Extract the (x, y) coordinate from the center of the cell holding the provided text.  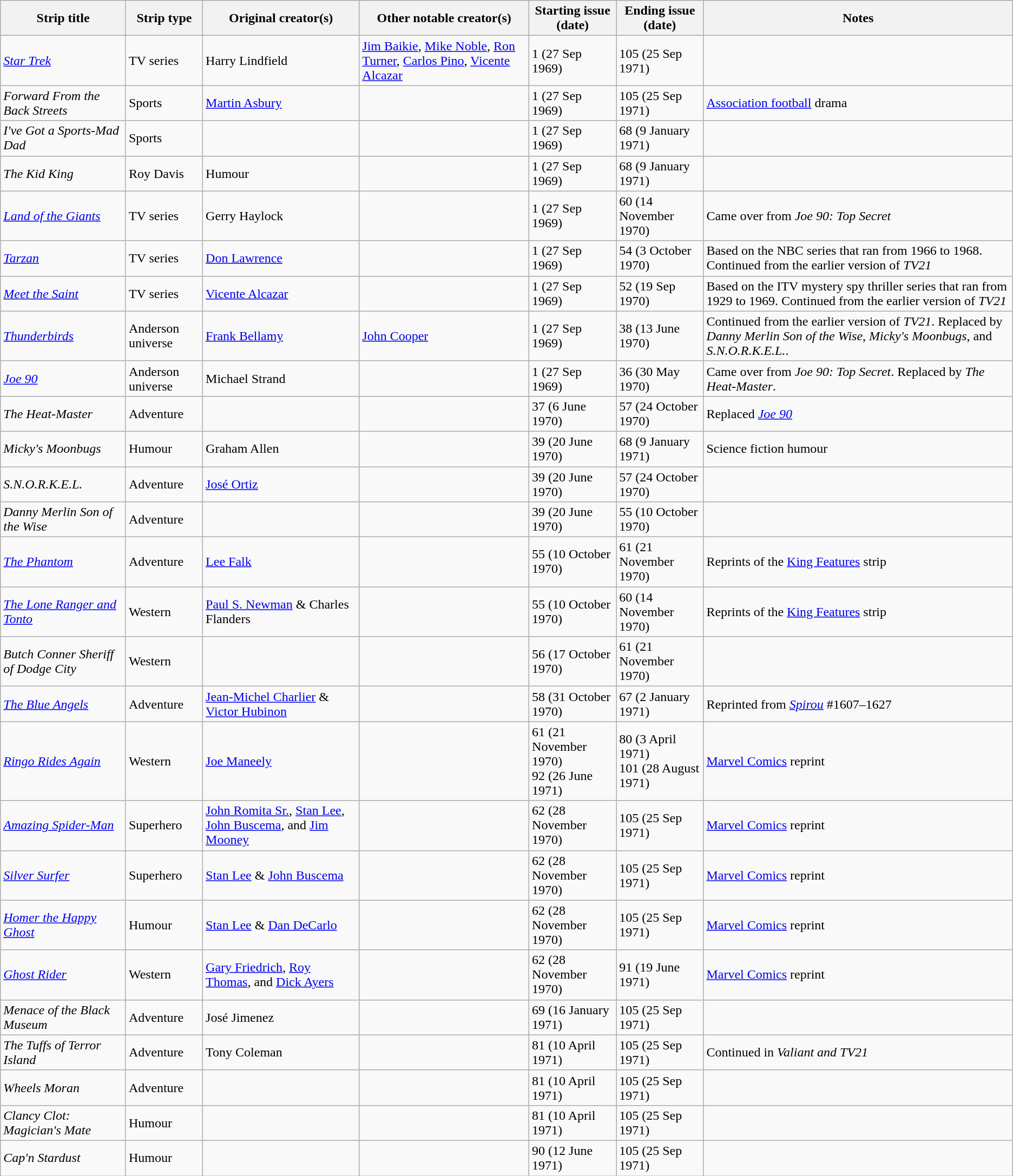
Butch Conner Sheriff of Dodge City (63, 662)
Joe Maneely (281, 761)
José Ortiz (281, 484)
Thunderbirds (63, 336)
Strip title (63, 18)
S.N.O.R.K.E.L. (63, 484)
Jim Baikie, Mike Noble, Ron Turner, Carlos Pino, Vicente Alcazar (444, 61)
56 (17 October 1970) (573, 662)
Based on the NBC series that ran from 1966 to 1968. Continued from the earlier version of TV21 (858, 259)
Danny Merlin Son of the Wise (63, 519)
37 (6 June 1970) (573, 413)
I've Got a Sports-Mad Dad (63, 138)
Continued from the earlier version of TV21. Replaced by Danny Merlin Son of the Wise, Micky's Moonbugs, and S.N.O.R.K.E.L.. (858, 336)
69 (16 January 1971) (573, 1017)
80 (3 April 1971)101 (28 August 1971) (660, 761)
Micky's Moonbugs (63, 449)
Michael Strand (281, 379)
Stan Lee & Dan DeCarlo (281, 925)
Lee Falk (281, 562)
52 (19 Sep 1970) (660, 293)
Star Trek (63, 61)
Harry Lindfield (281, 61)
61 (21 November 1970)92 (26 June 1971) (573, 761)
Association football drama (858, 103)
Land of the Giants (63, 216)
Jean-Michel Charlier & Victor Hubinon (281, 704)
Ending issue (date) (660, 18)
Reprinted from Spirou #1607–1627 (858, 704)
Gary Friedrich, Roy Thomas, and Dick Ayers (281, 975)
Menace of the Black Museum (63, 1017)
91 (19 June 1971) (660, 975)
90 (12 June 1971) (573, 1158)
Strip type (164, 18)
John Cooper (444, 336)
36 (30 May 1970) (660, 379)
Continued in Valiant and TV21 (858, 1053)
Came over from Joe 90: Top Secret. Replaced by The Heat-Master. (858, 379)
Ringo Rides Again (63, 761)
Cap'n Stardust (63, 1158)
Notes (858, 18)
Vicente Alcazar (281, 293)
Roy Davis (164, 173)
Science fiction humour (858, 449)
54 (3 October 1970) (660, 259)
The Heat-Master (63, 413)
Don Lawrence (281, 259)
Replaced Joe 90 (858, 413)
67 (2 January 1971) (660, 704)
58 (31 October 1970) (573, 704)
The Kid King (63, 173)
Wheels Moran (63, 1087)
Original creator(s) (281, 18)
38 (13 June 1970) (660, 336)
Martin Asbury (281, 103)
Joe 90 (63, 379)
The Blue Angels (63, 704)
Based on the ITV mystery spy thriller series that ran from 1929 to 1969. Continued from the earlier version of TV21 (858, 293)
José Jimenez (281, 1017)
Silver Surfer (63, 875)
Gerry Haylock (281, 216)
Homer the Happy Ghost (63, 925)
Stan Lee & John Buscema (281, 875)
Frank Bellamy (281, 336)
Amazing Spider-Man (63, 825)
Tarzan (63, 259)
Ghost Rider (63, 975)
Graham Allen (281, 449)
The Tuffs of Terror Island (63, 1053)
Forward From the Back Streets (63, 103)
Came over from Joe 90: Top Secret (858, 216)
John Romita Sr., Stan Lee, John Buscema, and Jim Mooney (281, 825)
Paul S. Newman & Charles Flanders (281, 612)
Meet the Saint (63, 293)
Starting issue (date) (573, 18)
Other notable creator(s) (444, 18)
Tony Coleman (281, 1053)
The Phantom (63, 562)
Clancy Clot: Magician's Mate (63, 1123)
The Lone Ranger and Tonto (63, 612)
